Pinpoint the cell where the given text exists, returning its (X, Y) midpoint coordinate. 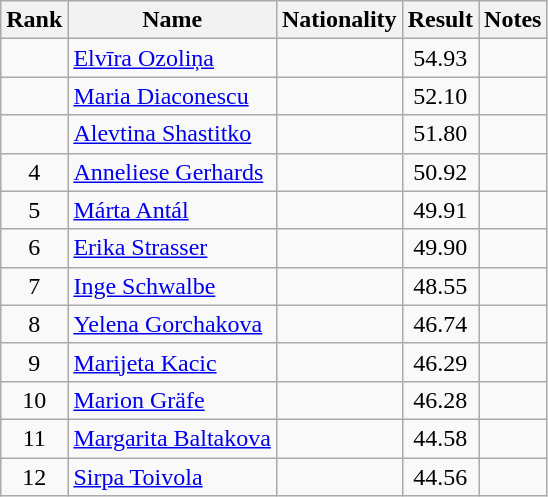
4 (34, 172)
Erika Strasser (172, 248)
Name (172, 20)
Margarita Baltakova (172, 438)
Rank (34, 20)
54.93 (440, 58)
12 (34, 477)
9 (34, 362)
6 (34, 248)
8 (34, 324)
49.90 (440, 248)
5 (34, 210)
Sirpa Toivola (172, 477)
Elvīra Ozoliņa (172, 58)
Marijeta Kacic (172, 362)
Marion Gräfe (172, 400)
49.91 (440, 210)
Anneliese Gerhards (172, 172)
Notes (513, 20)
Nationality (339, 20)
Alevtina Shastitko (172, 134)
Maria Diaconescu (172, 96)
48.55 (440, 286)
46.29 (440, 362)
51.80 (440, 134)
50.92 (440, 172)
Result (440, 20)
52.10 (440, 96)
44.58 (440, 438)
Inge Schwalbe (172, 286)
11 (34, 438)
44.56 (440, 477)
46.74 (440, 324)
Yelena Gorchakova (172, 324)
7 (34, 286)
46.28 (440, 400)
10 (34, 400)
Márta Antál (172, 210)
